Search for the cell housing the specified text and yield its [X, Y] center coordinate. 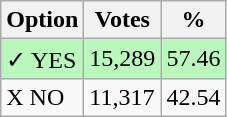
Votes [122, 20]
Option [42, 20]
57.46 [194, 59]
% [194, 20]
15,289 [122, 59]
X NO [42, 97]
11,317 [122, 97]
✓ YES [42, 59]
42.54 [194, 97]
